Provide the [X, Y] coordinate of the cell's center where the given text is located.  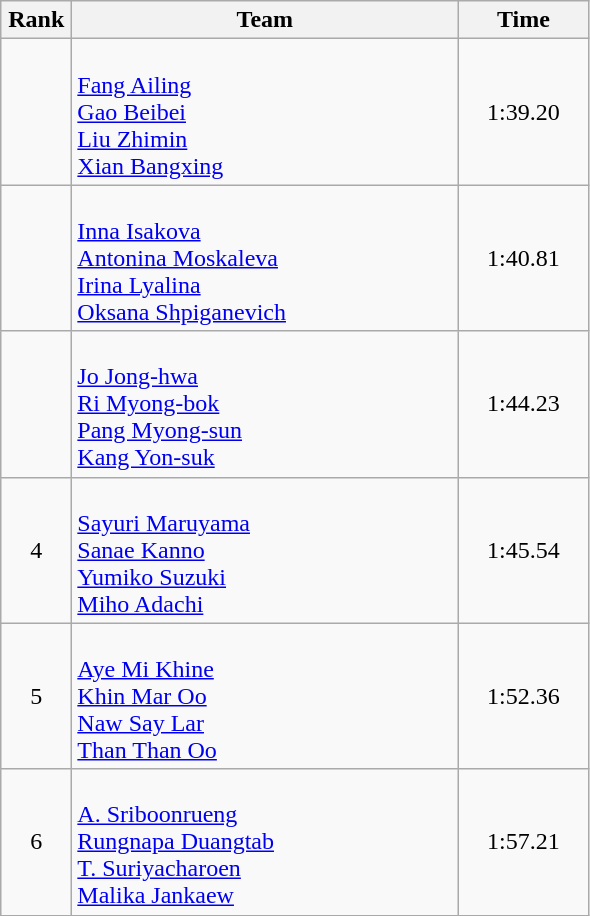
Jo Jong-hwaRi Myong-bokPang Myong-sunKang Yon-suk [265, 404]
1:45.54 [524, 550]
1:40.81 [524, 258]
5 [36, 696]
1:39.20 [524, 112]
Time [524, 20]
A. SriboonruengRungnapa DuangtabT. SuriyacharoenMalika Jankaew [265, 842]
1:52.36 [524, 696]
1:57.21 [524, 842]
Team [265, 20]
Sayuri MaruyamaSanae KannoYumiko SuzukiMiho Adachi [265, 550]
4 [36, 550]
Inna IsakovaAntonina MoskalevaIrina LyalinaOksana Shpiganevich [265, 258]
Aye Mi KhineKhin Mar OoNaw Say LarThan Than Oo [265, 696]
6 [36, 842]
Fang AilingGao BeibeiLiu ZhiminXian Bangxing [265, 112]
Rank [36, 20]
1:44.23 [524, 404]
